For the text-containing cell, return its midpoint in (X, Y) coordinate format. 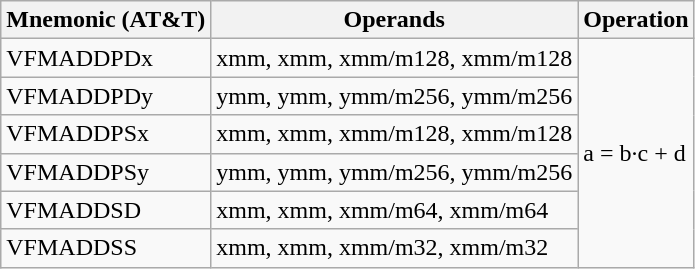
VFMADDPSy (106, 172)
VFMADDPDx (106, 58)
VFMADDPDy (106, 96)
VFMADDSD (106, 210)
VFMADDPSx (106, 134)
Operation (636, 20)
VFMADDSS (106, 248)
xmm, xmm, xmm/m64, xmm/m64 (394, 210)
Mnemonic (AT&T) (106, 20)
xmm, xmm, xmm/m32, xmm/m32 (394, 248)
a = b·c + d (636, 153)
Operands (394, 20)
